For the text-containing cell, return its midpoint in (X, Y) coordinate format. 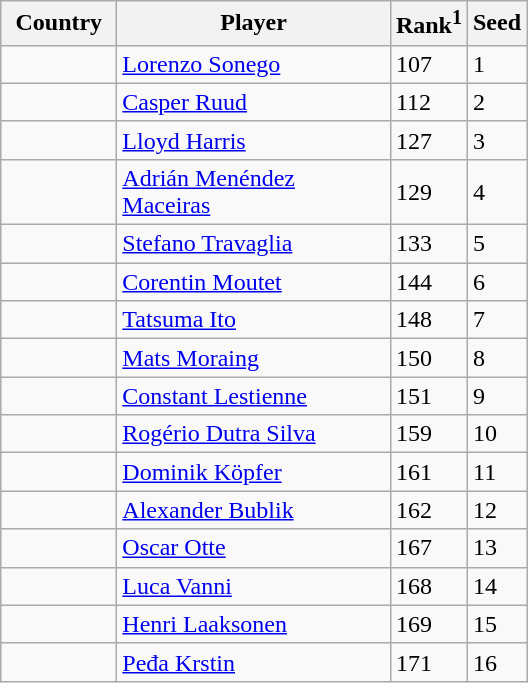
8 (496, 358)
12 (496, 510)
171 (428, 662)
129 (428, 192)
3 (496, 140)
1 (496, 64)
Peđa Krstin (254, 662)
127 (428, 140)
10 (496, 434)
150 (428, 358)
Constant Lestienne (254, 396)
Stefano Travaglia (254, 244)
7 (496, 320)
148 (428, 320)
Rank1 (428, 24)
4 (496, 192)
Lorenzo Sonego (254, 64)
5 (496, 244)
14 (496, 586)
162 (428, 510)
9 (496, 396)
Dominik Köpfer (254, 472)
159 (428, 434)
Tatsuma Ito (254, 320)
144 (428, 282)
Luca Vanni (254, 586)
6 (496, 282)
Oscar Otte (254, 548)
2 (496, 102)
11 (496, 472)
15 (496, 624)
168 (428, 586)
16 (496, 662)
Player (254, 24)
169 (428, 624)
133 (428, 244)
Corentin Moutet (254, 282)
Country (59, 24)
Casper Ruud (254, 102)
161 (428, 472)
Rogério Dutra Silva (254, 434)
112 (428, 102)
Alexander Bublik (254, 510)
Mats Moraing (254, 358)
151 (428, 396)
Henri Laaksonen (254, 624)
167 (428, 548)
107 (428, 64)
13 (496, 548)
Seed (496, 24)
Adrián Menéndez Maceiras (254, 192)
Lloyd Harris (254, 140)
